For the text-containing cell, return its midpoint in (x, y) coordinate format. 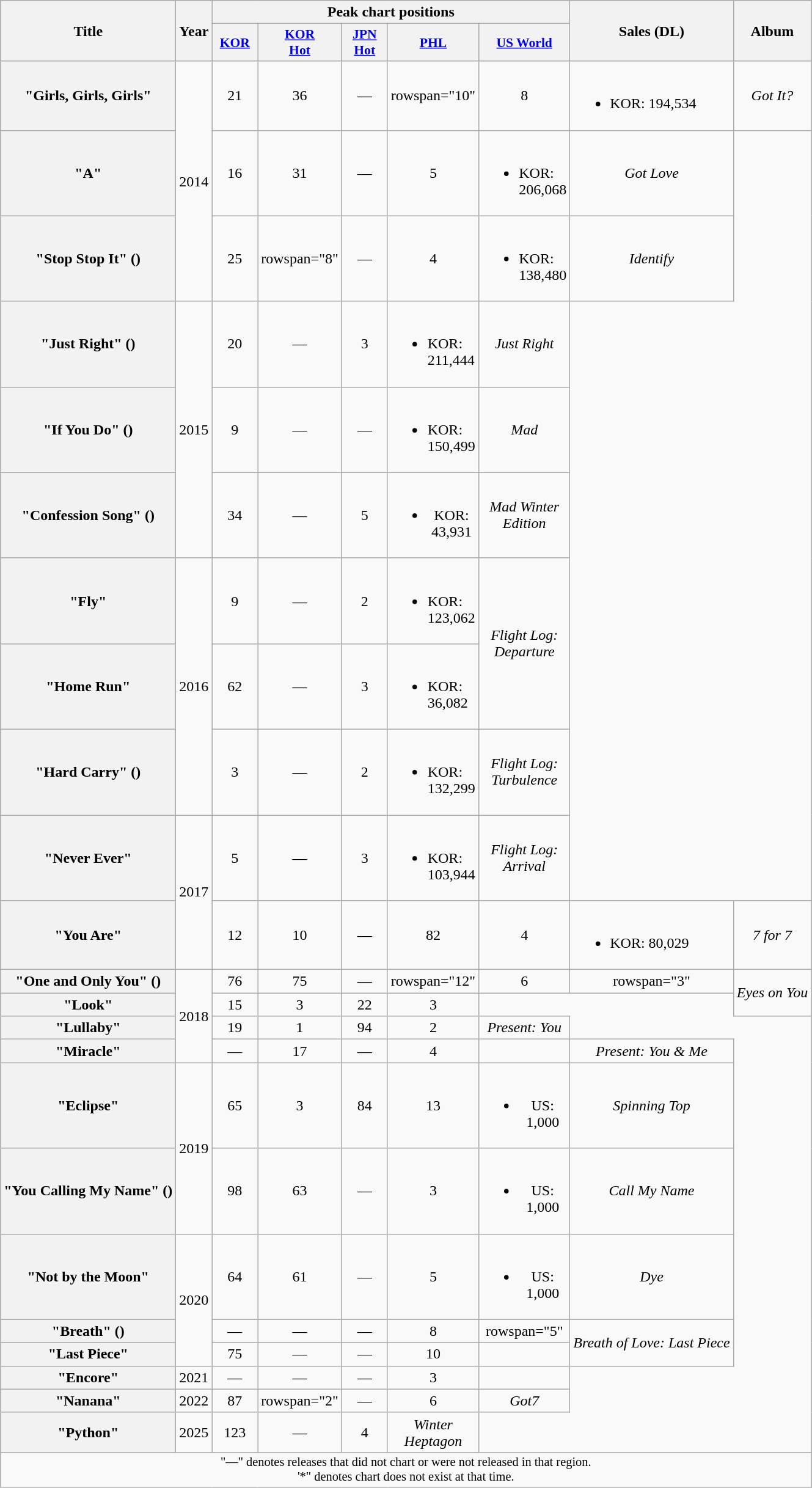
Sales (DL) (651, 31)
Got It? (772, 95)
"Eclipse" (88, 1105)
1 (300, 1028)
PHL (433, 43)
Album (772, 31)
"Hard Carry" () (88, 772)
Eyes on You (772, 993)
2018 (194, 1016)
rowspan="10" (433, 95)
2022 (194, 1401)
"Girls, Girls, Girls" (88, 95)
Mad Winter Edition (524, 515)
Just Right (524, 344)
62 (235, 686)
KOR: 103,944 (433, 858)
Present: You & Me (651, 1051)
"Lullaby" (88, 1028)
KOR (235, 43)
Spinning Top (651, 1105)
12 (235, 935)
"Stop Stop It" () (88, 258)
"Breath" () (88, 1331)
61 (300, 1277)
64 (235, 1277)
84 (364, 1105)
7 for 7 (772, 935)
65 (235, 1105)
rowspan="3" (651, 981)
98 (235, 1191)
JPNHot (364, 43)
2019 (194, 1148)
2025 (194, 1432)
rowspan="12" (433, 981)
rowspan="5" (524, 1331)
"Python" (88, 1432)
Year (194, 31)
Got7 (524, 1401)
Present: You (524, 1028)
Flight Log: Departure (524, 643)
31 (300, 173)
2021 (194, 1377)
2016 (194, 686)
76 (235, 981)
Flight Log: Turbulence (524, 772)
US World (524, 43)
"—" denotes releases that did not chart or were not released in that region.'*" denotes chart does not exist at that time. (406, 1470)
2020 (194, 1300)
KOR: 211,444 (433, 344)
20 (235, 344)
Mad (524, 430)
22 (364, 1005)
Winter Heptagon (433, 1432)
"One and Only You" () (88, 981)
KOR: 132,299 (433, 772)
"You Calling My Name" () (88, 1191)
"Miracle" (88, 1051)
"If You Do" () (88, 430)
123 (235, 1432)
KOR: 36,082 (433, 686)
16 (235, 173)
"Nanana" (88, 1401)
KOR: 123,062 (433, 601)
63 (300, 1191)
KOR: 43,931 (433, 515)
Title (88, 31)
2014 (194, 181)
KORHot (300, 43)
13 (433, 1105)
"Encore" (88, 1377)
2015 (194, 430)
"Look" (88, 1005)
"You Are" (88, 935)
2017 (194, 892)
Identify (651, 258)
87 (235, 1401)
rowspan="8" (300, 258)
17 (300, 1051)
Flight Log: Arrival (524, 858)
Peak chart positions (391, 12)
"Fly" (88, 601)
"A" (88, 173)
KOR: 206,068 (524, 173)
Got Love (651, 173)
21 (235, 95)
82 (433, 935)
KOR: 138,480 (524, 258)
Breath of Love: Last Piece (651, 1343)
"Home Run" (88, 686)
"Not by the Moon" (88, 1277)
Dye (651, 1277)
Call My Name (651, 1191)
KOR: 150,499 (433, 430)
"Never Ever" (88, 858)
"Confession Song" () (88, 515)
"Just Right" () (88, 344)
"Last Piece" (88, 1354)
94 (364, 1028)
36 (300, 95)
15 (235, 1005)
rowspan="2" (300, 1401)
19 (235, 1028)
KOR: 80,029 (651, 935)
KOR: 194,534 (651, 95)
25 (235, 258)
34 (235, 515)
